Capture the cell that displays the provided text and extract its (x, y) central coordinate. 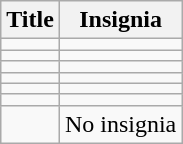
Insignia (120, 20)
No insignia (120, 124)
Title (30, 20)
